Identify which cell holds the provided text, then report its [X, Y] central coordinate. 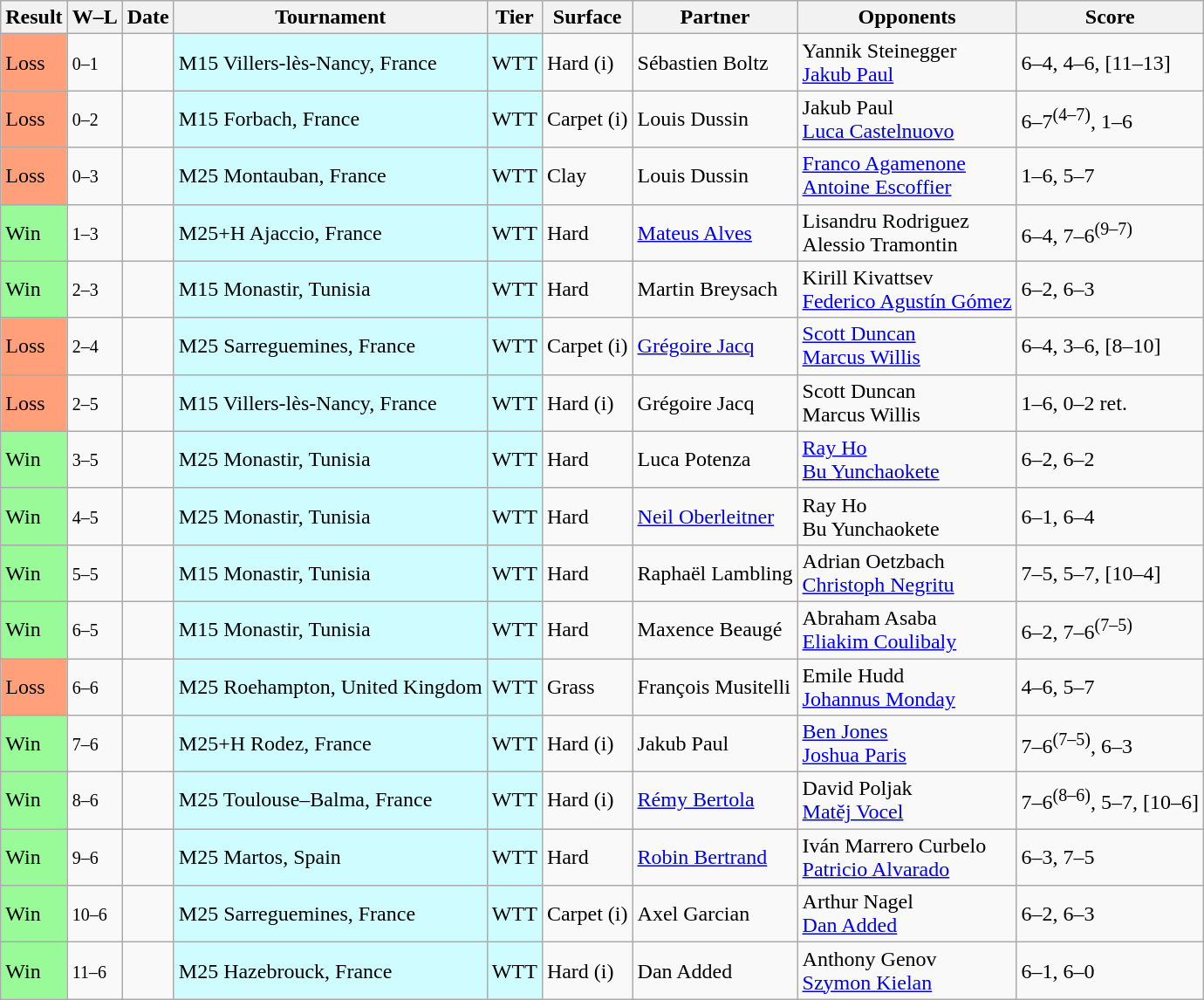
Opponents [907, 17]
Kirill Kivattsev Federico Agustín Gómez [907, 290]
Score [1110, 17]
Iván Marrero Curbelo Patricio Alvarado [907, 857]
7–5, 5–7, [10–4] [1110, 572]
2–5 [94, 403]
M25+H Ajaccio, France [330, 232]
Adrian Oetzbach Christoph Negritu [907, 572]
Rémy Bertola [715, 801]
Partner [715, 17]
6–4, 4–6, [11–13] [1110, 63]
3–5 [94, 459]
Axel Garcian [715, 914]
5–5 [94, 572]
Tournament [330, 17]
David Poljak Matěj Vocel [907, 801]
M25 Montauban, France [330, 176]
2–3 [94, 290]
Mateus Alves [715, 232]
0–2 [94, 119]
Jakub Paul [715, 743]
Dan Added [715, 970]
1–6, 5–7 [1110, 176]
7–6(8–6), 5–7, [10–6] [1110, 801]
M25 Hazebrouck, France [330, 970]
Neil Oberleitner [715, 517]
Clay [587, 176]
0–1 [94, 63]
6–4, 7–6(9–7) [1110, 232]
10–6 [94, 914]
Ben Jones Joshua Paris [907, 743]
M25 Martos, Spain [330, 857]
1–3 [94, 232]
Lisandru Rodriguez Alessio Tramontin [907, 232]
Martin Breysach [715, 290]
Franco Agamenone Antoine Escoffier [907, 176]
Yannik Steinegger Jakub Paul [907, 63]
Date [148, 17]
6–7(4–7), 1–6 [1110, 119]
Raphaël Lambling [715, 572]
Result [34, 17]
1–6, 0–2 ret. [1110, 403]
6–5 [94, 630]
6–1, 6–4 [1110, 517]
Jakub Paul Luca Castelnuovo [907, 119]
6–1, 6–0 [1110, 970]
Abraham Asaba Eliakim Coulibaly [907, 630]
Sébastien Boltz [715, 63]
6–3, 7–5 [1110, 857]
Emile Hudd Johannus Monday [907, 686]
11–6 [94, 970]
8–6 [94, 801]
2–4 [94, 346]
6–2, 6–2 [1110, 459]
6–6 [94, 686]
Grass [587, 686]
M15 Forbach, France [330, 119]
Anthony Genov Szymon Kielan [907, 970]
7–6(7–5), 6–3 [1110, 743]
7–6 [94, 743]
Arthur Nagel Dan Added [907, 914]
W–L [94, 17]
Robin Bertrand [715, 857]
0–3 [94, 176]
4–6, 5–7 [1110, 686]
6–4, 3–6, [8–10] [1110, 346]
M25 Roehampton, United Kingdom [330, 686]
6–2, 7–6(7–5) [1110, 630]
M25 Toulouse–Balma, France [330, 801]
Maxence Beaugé [715, 630]
Surface [587, 17]
Luca Potenza [715, 459]
9–6 [94, 857]
M25+H Rodez, France [330, 743]
Tier [515, 17]
François Musitelli [715, 686]
4–5 [94, 517]
